Identify which cell holds the provided text, then report its [X, Y] central coordinate. 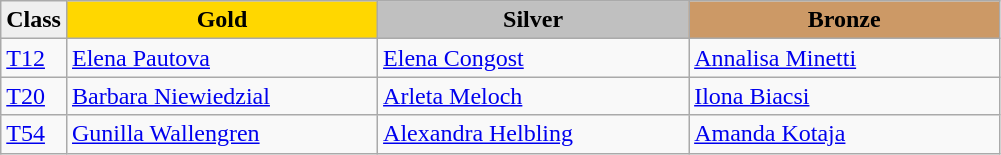
Arleta Meloch [534, 96]
Ilona Biacsi [844, 96]
Bronze [844, 20]
Elena Pautova [222, 58]
Silver [534, 20]
Gunilla Wallengren [222, 134]
Barbara Niewiedzial [222, 96]
T54 [34, 134]
Elena Congost [534, 58]
Alexandra Helbling [534, 134]
Annalisa Minetti [844, 58]
Class [34, 20]
Amanda Kotaja [844, 134]
T20 [34, 96]
Gold [222, 20]
T12 [34, 58]
